From the cell containing the given text, extract its center point as (x, y) coordinate. 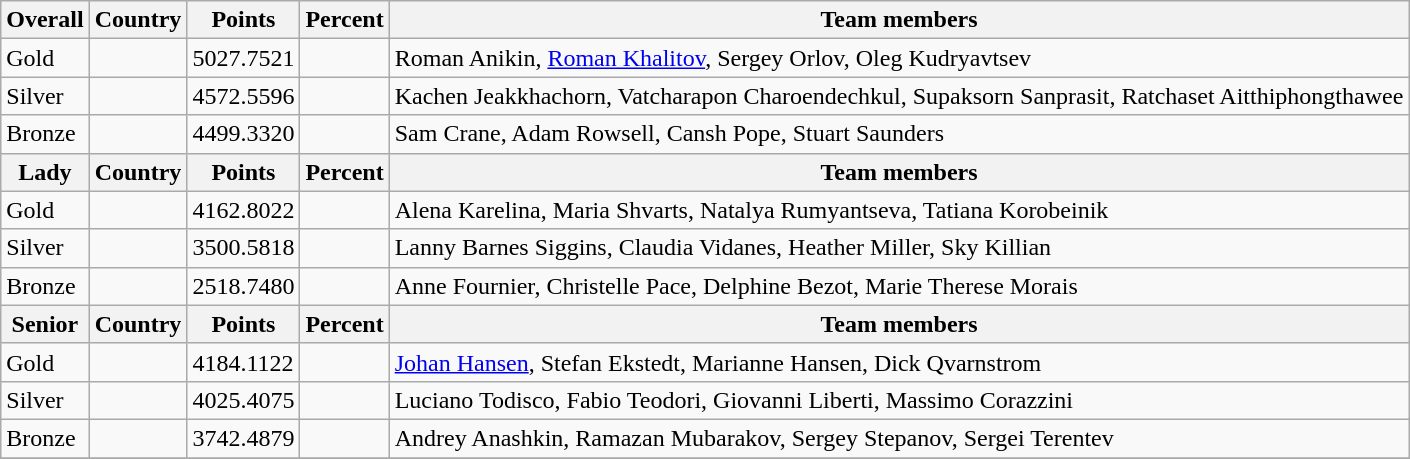
Sam Crane, Adam Rowsell, Cansh Pope, Stuart Saunders (899, 134)
Roman Anikin, Roman Khalitov, Sergey Orlov, Oleg Kudryavtsev (899, 58)
Kachen Jeakkhachorn, Vatcharapon Charoendechkul, Supaksorn Sanprasit, Ratchaset Aitthiphongthawee (899, 96)
4499.3320 (244, 134)
Andrey Anashkin, Ramazan Mubarakov, Sergey Stepanov, Sergei Terentev (899, 438)
Luciano Todisco, Fabio Teodori, Giovanni Liberti, Massimo Corazzini (899, 400)
4162.8022 (244, 210)
Alena Karelina, Maria Shvarts, Natalya Rumyantseva, Tatiana Korobeinik (899, 210)
Lady (45, 172)
Overall (45, 20)
3500.5818 (244, 248)
5027.7521 (244, 58)
4184.1122 (244, 362)
Senior (45, 324)
2518.7480 (244, 286)
3742.4879 (244, 438)
4572.5596 (244, 96)
4025.4075 (244, 400)
Johan Hansen, Stefan Ekstedt, Marianne Hansen, Dick Qvarnstrom (899, 362)
Lanny Barnes Siggins, Claudia Vidanes, Heather Miller, Sky Killian (899, 248)
Anne Fournier, Christelle Pace, Delphine Bezot, Marie Therese Morais (899, 286)
